Find where the given text appears and provide that cell's center as [x, y] coordinate. 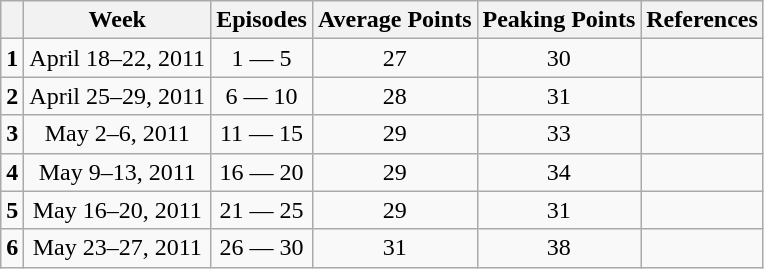
21 — 25 [262, 210]
1 [12, 58]
30 [559, 58]
1 — 5 [262, 58]
34 [559, 172]
April 18–22, 2011 [118, 58]
26 — 30 [262, 248]
May 9–13, 2011 [118, 172]
May 2–6, 2011 [118, 134]
3 [12, 134]
References [702, 20]
28 [394, 96]
33 [559, 134]
16 — 20 [262, 172]
5 [12, 210]
May 16–20, 2011 [118, 210]
27 [394, 58]
2 [12, 96]
11 — 15 [262, 134]
6 — 10 [262, 96]
Episodes [262, 20]
38 [559, 248]
Week [118, 20]
May 23–27, 2011 [118, 248]
6 [12, 248]
Average Points [394, 20]
4 [12, 172]
Peaking Points [559, 20]
April 25–29, 2011 [118, 96]
